Output the [x, y] coordinate of the center of the cell containing the given text.  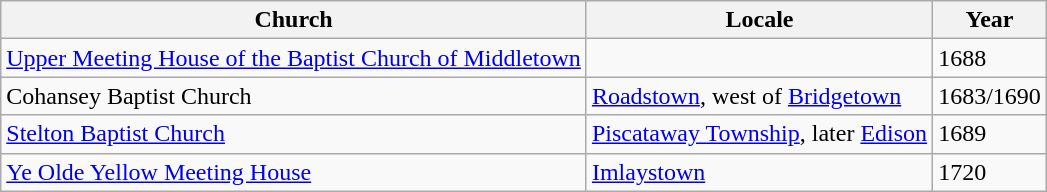
Locale [759, 20]
Stelton Baptist Church [294, 134]
Ye Olde Yellow Meeting House [294, 172]
Year [990, 20]
Upper Meeting House of the Baptist Church of Middletown [294, 58]
Church [294, 20]
1720 [990, 172]
1689 [990, 134]
Cohansey Baptist Church [294, 96]
Piscataway Township, later Edison [759, 134]
1688 [990, 58]
Imlaystown [759, 172]
Roadstown, west of Bridgetown [759, 96]
1683/1690 [990, 96]
